Capture the cell that displays the provided text and extract its [x, y] central coordinate. 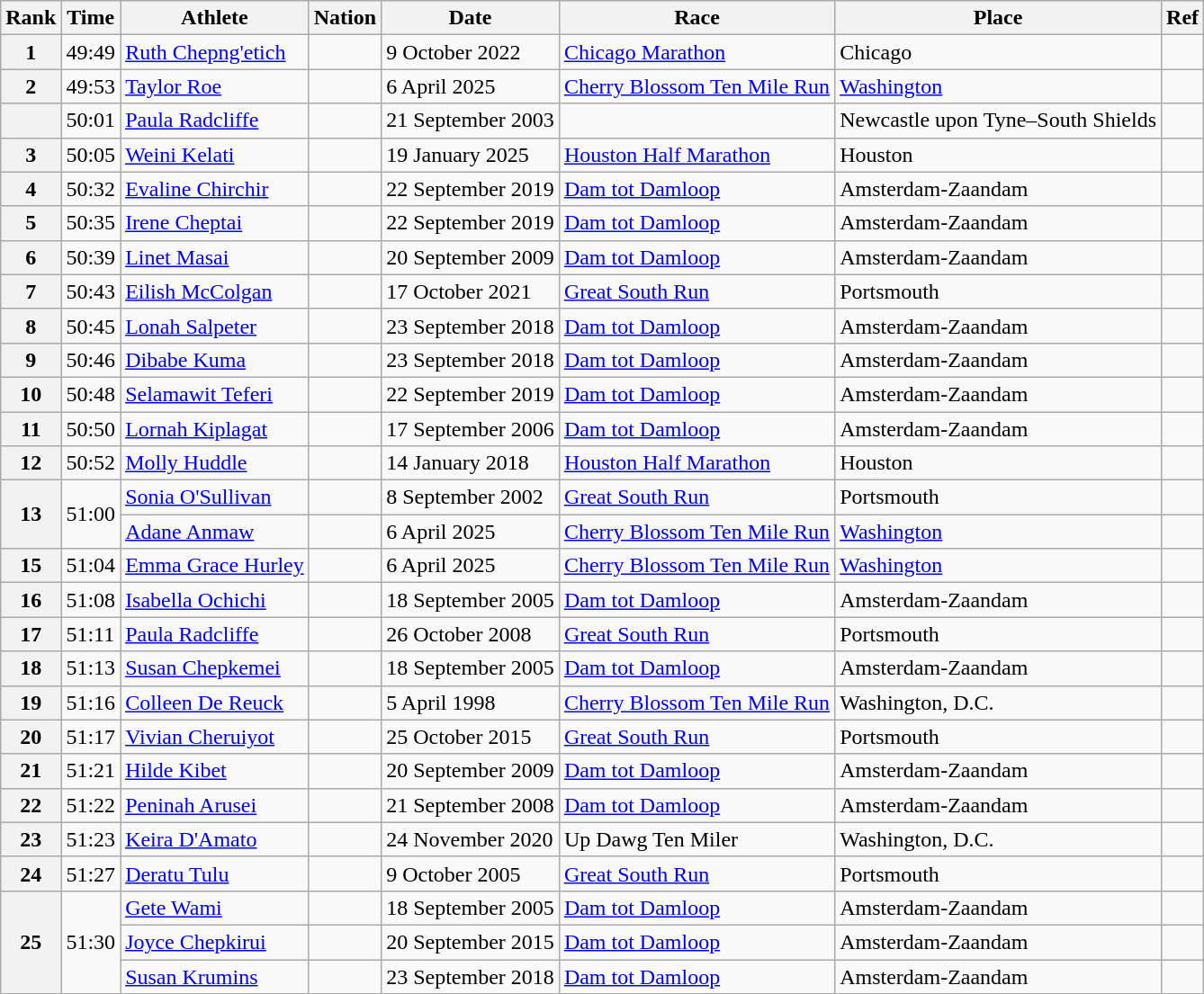
Adane Anmaw [215, 532]
Eilish McColgan [215, 291]
Ref [1182, 18]
14 January 2018 [471, 463]
19 [31, 703]
Deratu Tulu [215, 873]
50:46 [91, 360]
Irene Cheptai [215, 223]
Susan Krumins [215, 976]
Up Dawg Ten Miler [696, 839]
Vivian Cheruiyot [215, 737]
Newcastle upon Tyne–South Shields [999, 121]
23 [31, 839]
51:08 [91, 600]
Lornah Kiplagat [215, 429]
5 April 1998 [471, 703]
Hilde Kibet [215, 771]
Colleen De Reuck [215, 703]
Rank [31, 18]
51:22 [91, 805]
19 January 2025 [471, 155]
25 October 2015 [471, 737]
Susan Chepkemei [215, 668]
17 October 2021 [471, 291]
Race [696, 18]
21 September 2008 [471, 805]
50:43 [91, 291]
Weini Kelati [215, 155]
20 September 2015 [471, 942]
Peninah Arusei [215, 805]
24 [31, 873]
49:49 [91, 52]
18 [31, 668]
11 [31, 429]
3 [31, 155]
7 [31, 291]
8 September 2002 [471, 497]
4 [31, 189]
51:30 [91, 942]
50:35 [91, 223]
2 [31, 86]
6 [31, 257]
9 [31, 360]
50:05 [91, 155]
Athlete [215, 18]
15 [31, 566]
Emma Grace Hurley [215, 566]
16 [31, 600]
25 [31, 942]
51:17 [91, 737]
Keira D'Amato [215, 839]
20 [31, 737]
51:27 [91, 873]
21 [31, 771]
50:32 [91, 189]
Place [999, 18]
Linet Masai [215, 257]
Chicago [999, 52]
12 [31, 463]
51:23 [91, 839]
50:50 [91, 429]
49:53 [91, 86]
Joyce Chepkirui [215, 942]
Sonia O'Sullivan [215, 497]
Date [471, 18]
51:11 [91, 634]
Evaline Chirchir [215, 189]
50:48 [91, 394]
Nation [345, 18]
51:00 [91, 515]
Taylor Roe [215, 86]
51:04 [91, 566]
13 [31, 515]
17 [31, 634]
51:16 [91, 703]
1 [31, 52]
Lonah Salpeter [215, 326]
17 September 2006 [471, 429]
Chicago Marathon [696, 52]
10 [31, 394]
8 [31, 326]
50:45 [91, 326]
Gete Wami [215, 908]
50:39 [91, 257]
Ruth Chepng'etich [215, 52]
Isabella Ochichi [215, 600]
Selamawit Teferi [215, 394]
50:01 [91, 121]
5 [31, 223]
51:13 [91, 668]
24 November 2020 [471, 839]
22 [31, 805]
21 September 2003 [471, 121]
50:52 [91, 463]
26 October 2008 [471, 634]
Molly Huddle [215, 463]
Dibabe Kuma [215, 360]
Time [91, 18]
51:21 [91, 771]
9 October 2005 [471, 873]
9 October 2022 [471, 52]
